Capture the cell that displays the provided text and extract its [x, y] central coordinate. 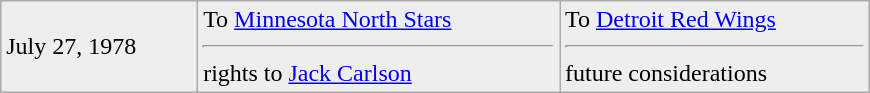
July 27, 1978 [100, 47]
To Minnesota North Starsrights to Jack Carlson [379, 47]
To Detroit Red Wingsfuture considerations [715, 47]
